Identify which cell holds the provided text, then report its (X, Y) central coordinate. 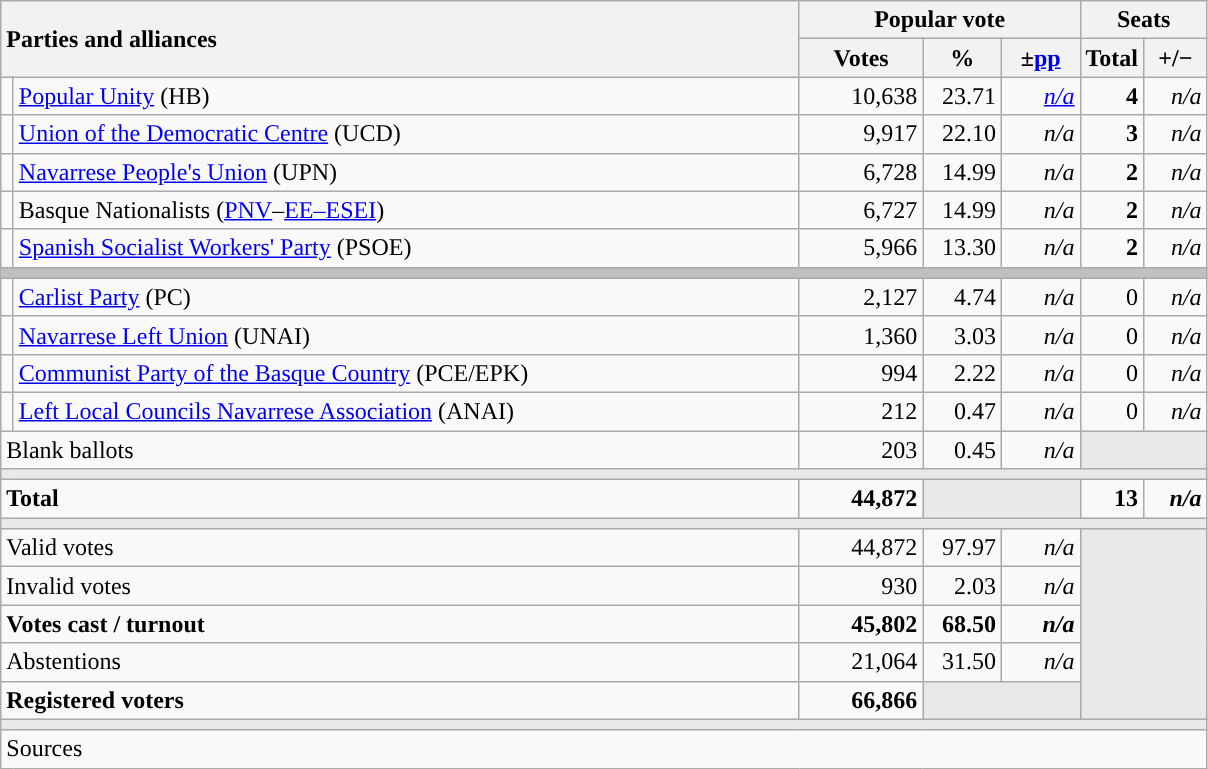
31.50 (962, 662)
Navarrese People's Union (UPN) (406, 172)
13 (1112, 499)
6,727 (861, 210)
Navarrese Left Union (UNAI) (406, 335)
Invalid votes (400, 586)
Blank ballots (400, 449)
Spanish Socialist Workers' Party (PSOE) (406, 248)
930 (861, 586)
Valid votes (400, 548)
Sources (604, 749)
Parties and alliances (400, 39)
212 (861, 411)
4.74 (962, 297)
22.10 (962, 134)
Basque Nationalists (PNV–EE–ESEI) (406, 210)
10,638 (861, 96)
+/− (1176, 58)
Abstentions (400, 662)
% (962, 58)
3 (1112, 134)
Carlist Party (PC) (406, 297)
2.22 (962, 373)
Popular vote (940, 20)
Votes cast / turnout (400, 624)
21,064 (861, 662)
4 (1112, 96)
±pp (1040, 58)
2.03 (962, 586)
0.47 (962, 411)
45,802 (861, 624)
994 (861, 373)
68.50 (962, 624)
Votes (861, 58)
Communist Party of the Basque Country (PCE/EPK) (406, 373)
Seats (1144, 20)
23.71 (962, 96)
Union of the Democratic Centre (UCD) (406, 134)
0.45 (962, 449)
Left Local Councils Navarrese Association (ANAI) (406, 411)
13.30 (962, 248)
66,866 (861, 700)
6,728 (861, 172)
203 (861, 449)
97.97 (962, 548)
1,360 (861, 335)
Registered voters (400, 700)
3.03 (962, 335)
2,127 (861, 297)
Popular Unity (HB) (406, 96)
9,917 (861, 134)
5,966 (861, 248)
